Find where the given text appears and provide that cell's center as (X, Y) coordinate. 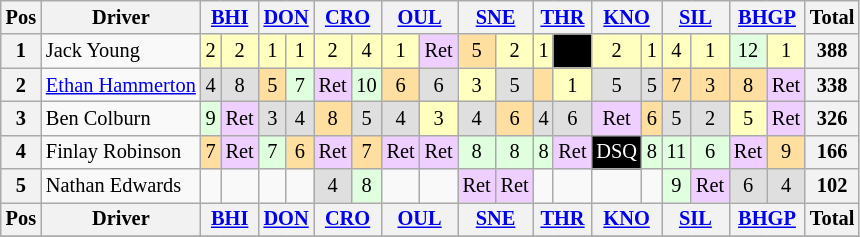
Ben Colburn (121, 118)
Jack Young (121, 51)
338 (832, 85)
388 (832, 51)
Ethan Hammerton (121, 85)
Nathan Edwards (121, 186)
326 (832, 118)
11 (676, 152)
12 (748, 51)
Finlay Robinson (121, 152)
102 (832, 186)
DSQ (616, 152)
10 (367, 85)
166 (832, 152)
